Pinpoint the cell where the given text exists, returning its (x, y) midpoint coordinate. 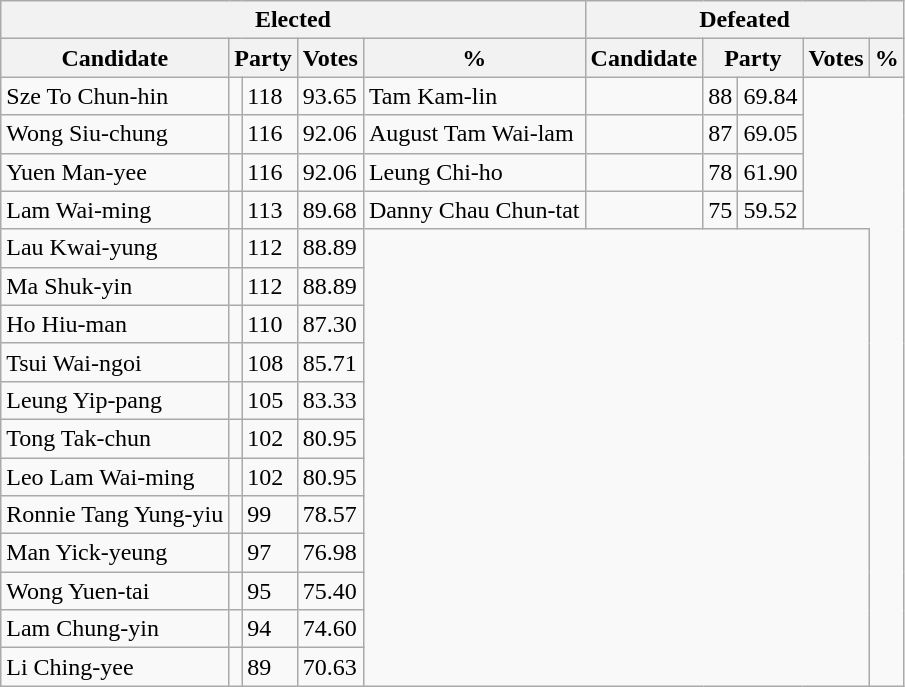
113 (270, 210)
105 (270, 400)
83.33 (330, 400)
87.30 (330, 324)
85.71 (330, 362)
87 (720, 134)
93.65 (330, 96)
61.90 (770, 172)
Leung Chi-ho (474, 172)
Danny Chau Chun-tat (474, 210)
97 (270, 553)
75.40 (330, 591)
Sze To Chun-hin (115, 96)
Ma Shuk-yin (115, 286)
70.63 (330, 667)
Leung Yip-pang (115, 400)
94 (270, 629)
Ronnie Tang Yung-yiu (115, 515)
75 (720, 210)
Wong Siu-chung (115, 134)
110 (270, 324)
118 (270, 96)
Man Yick-yeung (115, 553)
89 (270, 667)
108 (270, 362)
89.68 (330, 210)
Wong Yuen-tai (115, 591)
Tam Kam-lin (474, 96)
Lam Chung-yin (115, 629)
76.98 (330, 553)
August Tam Wai-lam (474, 134)
Li Ching-yee (115, 667)
Leo Lam Wai-ming (115, 477)
Lam Wai-ming (115, 210)
Elected (293, 20)
78 (720, 172)
Tong Tak-chun (115, 438)
Lau Kwai-yung (115, 248)
74.60 (330, 629)
69.84 (770, 96)
88 (720, 96)
Tsui Wai-ngoi (115, 362)
95 (270, 591)
99 (270, 515)
59.52 (770, 210)
78.57 (330, 515)
Ho Hiu-man (115, 324)
Yuen Man-yee (115, 172)
69.05 (770, 134)
Defeated (744, 20)
